Detect which cell encompasses the target text, then output its (X, Y) center coordinate. 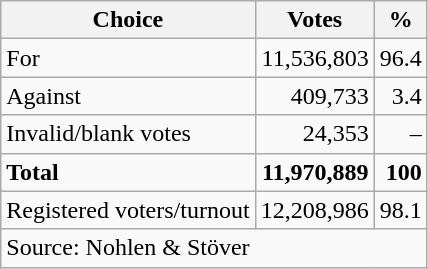
409,733 (314, 96)
Total (128, 172)
98.1 (400, 210)
11,536,803 (314, 58)
96.4 (400, 58)
24,353 (314, 134)
Source: Nohlen & Stöver (214, 248)
Invalid/blank votes (128, 134)
– (400, 134)
Against (128, 96)
11,970,889 (314, 172)
3.4 (400, 96)
Votes (314, 20)
Registered voters/turnout (128, 210)
100 (400, 172)
% (400, 20)
Choice (128, 20)
12,208,986 (314, 210)
For (128, 58)
